Extract the [x, y] coordinate from the center of the cell holding the provided text.  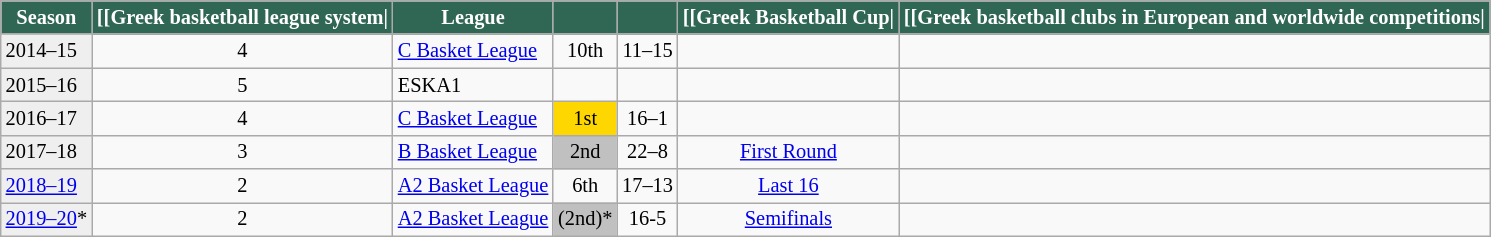
3 [242, 152]
[[Greek basketball league system| [242, 17]
22–8 [648, 152]
Semifinals [788, 219]
2014–15 [46, 51]
1st [585, 118]
16-5 [648, 219]
[[Greek Basketball Cup| [788, 17]
2018–19 [46, 186]
10th [585, 51]
League [473, 17]
6th [585, 186]
2019–20* [46, 219]
2017–18 [46, 152]
16–1 [648, 118]
11–15 [648, 51]
First Round [788, 152]
B Basket League [473, 152]
2015–16 [46, 85]
5 [242, 85]
2nd [585, 152]
[[Greek basketball clubs in European and worldwide competitions| [1194, 17]
17–13 [648, 186]
2016–17 [46, 118]
(2nd)* [585, 219]
Season [46, 17]
Last 16 [788, 186]
ESKA1 [473, 85]
